Find where the given text appears and provide that cell's center as (X, Y) coordinate. 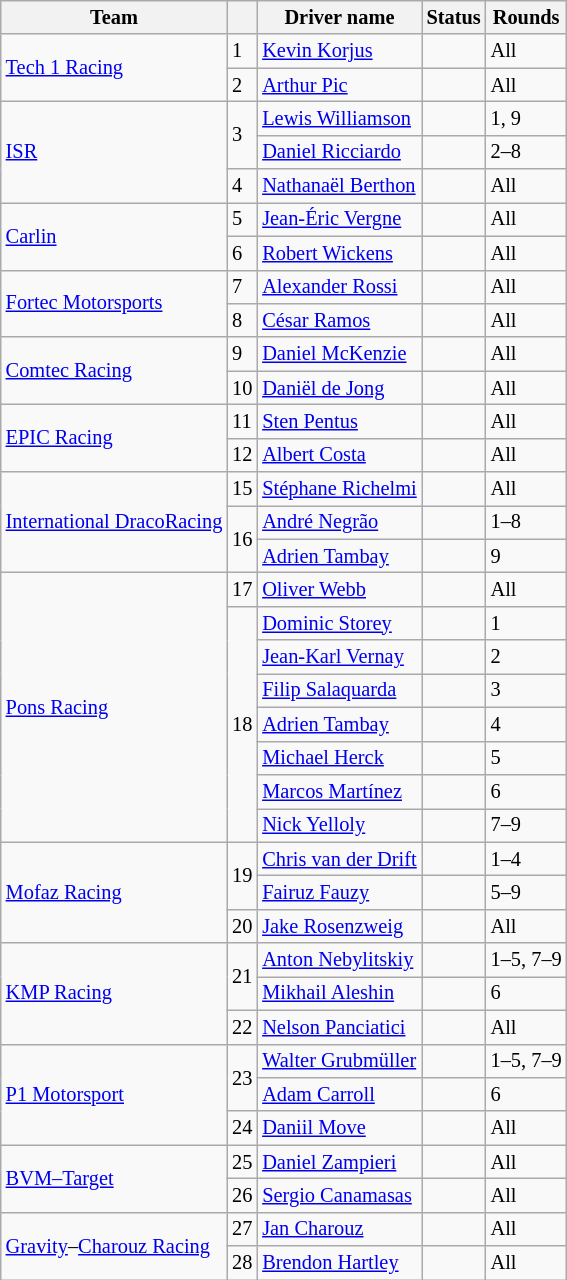
Nick Yelloly (339, 825)
Daniël de Jong (339, 388)
Status (454, 17)
11 (242, 421)
Sergio Canamasas (339, 1195)
28 (242, 1263)
Alexander Rossi (339, 287)
25 (242, 1162)
BVM–Target (114, 1178)
7 (242, 287)
2–8 (526, 152)
Driver name (339, 17)
24 (242, 1128)
International DracoRacing (114, 522)
Robert Wickens (339, 253)
André Negrão (339, 522)
15 (242, 489)
16 (242, 538)
Oliver Webb (339, 589)
Jan Charouz (339, 1229)
Filip Salaquarda (339, 690)
ISR (114, 152)
21 (242, 976)
EPIC Racing (114, 438)
23 (242, 1078)
Daniel Zampieri (339, 1162)
Albert Costa (339, 455)
1, 9 (526, 118)
10 (242, 388)
Walter Grubmüller (339, 1061)
Fortec Motorsports (114, 304)
5–9 (526, 892)
Fairuz Fauzy (339, 892)
César Ramos (339, 320)
Brendon Hartley (339, 1263)
27 (242, 1229)
Daniil Move (339, 1128)
Marcos Martínez (339, 791)
Michael Herck (339, 758)
KMP Racing (114, 994)
Nelson Panciatici (339, 1027)
Lewis Williamson (339, 118)
Arthur Pic (339, 85)
Daniel McKenzie (339, 354)
Sten Pentus (339, 421)
Mikhail Aleshin (339, 993)
Team (114, 17)
18 (242, 724)
Gravity–Charouz Racing (114, 1246)
26 (242, 1195)
Chris van der Drift (339, 859)
Rounds (526, 17)
P1 Motorsport (114, 1094)
Jake Rosenzweig (339, 926)
Nathanaël Berthon (339, 186)
Jean-Éric Vergne (339, 219)
Adam Carroll (339, 1094)
Pons Racing (114, 706)
Anton Nebylitskiy (339, 960)
Daniel Ricciardo (339, 152)
20 (242, 926)
8 (242, 320)
22 (242, 1027)
Dominic Storey (339, 623)
12 (242, 455)
Carlin (114, 236)
1–4 (526, 859)
Stéphane Richelmi (339, 489)
Jean-Karl Vernay (339, 657)
Comtec Racing (114, 370)
19 (242, 876)
Tech 1 Racing (114, 68)
17 (242, 589)
Kevin Korjus (339, 51)
7–9 (526, 825)
Mofaz Racing (114, 892)
1–8 (526, 522)
